Find where the given text appears and provide that cell's center as (x, y) coordinate. 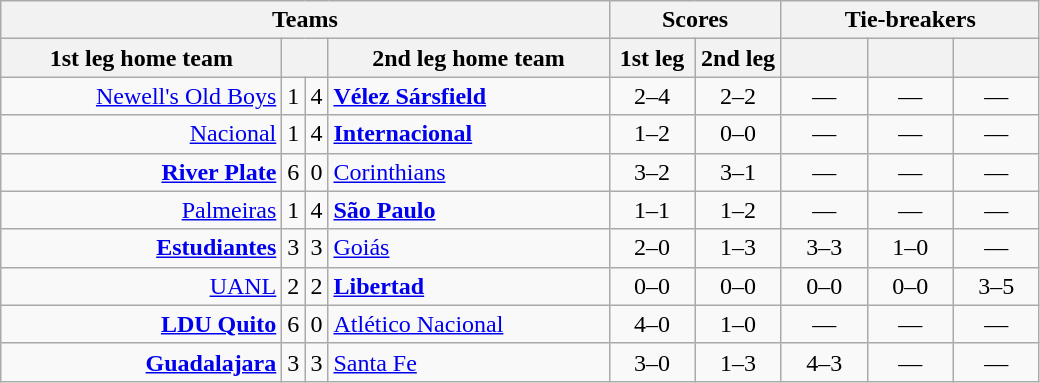
Vélez Sársfield (468, 96)
3–5 (996, 286)
Newell's Old Boys (142, 96)
2–2 (738, 96)
Scores (695, 20)
Nacional (142, 134)
2nd leg home team (468, 58)
2–4 (652, 96)
São Paulo (468, 210)
3–3 (824, 248)
Santa Fe (468, 362)
LDU Quito (142, 324)
UANL (142, 286)
Palmeiras (142, 210)
Libertad (468, 286)
River Plate (142, 172)
1–1 (652, 210)
4–3 (824, 362)
3–0 (652, 362)
1st leg home team (142, 58)
Corinthians (468, 172)
3–2 (652, 172)
Guadalajara (142, 362)
Teams (305, 20)
1st leg (652, 58)
Goiás (468, 248)
3–1 (738, 172)
Estudiantes (142, 248)
Tie-breakers (910, 20)
Internacional (468, 134)
2nd leg (738, 58)
2–0 (652, 248)
4–0 (652, 324)
Atlético Nacional (468, 324)
